Find where the given text appears and provide that cell's center as [x, y] coordinate. 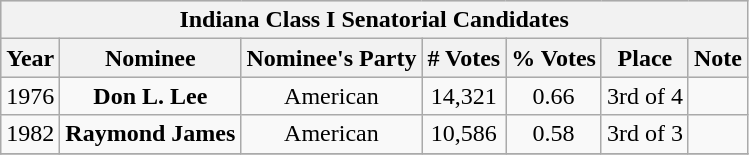
3rd of 4 [644, 96]
10,586 [464, 134]
Indiana Class I Senatorial Candidates [374, 20]
% Votes [554, 58]
Don L. Lee [150, 96]
14,321 [464, 96]
0.58 [554, 134]
Nominee's Party [332, 58]
Note [718, 58]
Year [30, 58]
1982 [30, 134]
Raymond James [150, 134]
Nominee [150, 58]
0.66 [554, 96]
1976 [30, 96]
# Votes [464, 58]
Place [644, 58]
3rd of 3 [644, 134]
